Determine the [X, Y] coordinate at the center of the cell enclosing the given text.  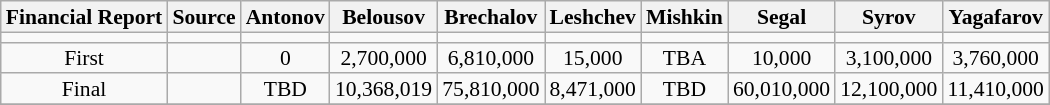
TBA [684, 58]
Antonov [286, 16]
10,368,019 [384, 90]
60,010,000 [782, 90]
Financial Report [84, 16]
3,760,000 [995, 58]
11,410,000 [995, 90]
2,700,000 [384, 58]
8,471,000 [592, 90]
Leshchev [592, 16]
0 [286, 58]
15,000 [592, 58]
75,810,000 [490, 90]
Syrov [888, 16]
6,810,000 [490, 58]
First [84, 58]
Mishkin [684, 16]
Belousov [384, 16]
Brechalov [490, 16]
12,100,000 [888, 90]
Final [84, 90]
Yagafarov [995, 16]
Segal [782, 16]
3,100,000 [888, 58]
10,000 [782, 58]
Source [204, 16]
